Pinpoint the cell where the given text exists, returning its [x, y] midpoint coordinate. 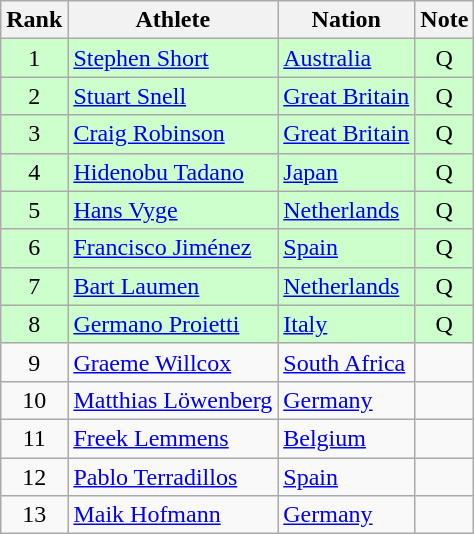
South Africa [346, 362]
5 [34, 210]
3 [34, 134]
Japan [346, 172]
Hans Vyge [173, 210]
Rank [34, 20]
Freek Lemmens [173, 438]
8 [34, 324]
Athlete [173, 20]
2 [34, 96]
1 [34, 58]
Matthias Löwenberg [173, 400]
Pablo Terradillos [173, 477]
Stuart Snell [173, 96]
4 [34, 172]
Maik Hofmann [173, 515]
13 [34, 515]
11 [34, 438]
Craig Robinson [173, 134]
10 [34, 400]
Australia [346, 58]
6 [34, 248]
9 [34, 362]
Germano Proietti [173, 324]
Stephen Short [173, 58]
Graeme Willcox [173, 362]
Francisco Jiménez [173, 248]
Belgium [346, 438]
Bart Laumen [173, 286]
Note [444, 20]
Hidenobu Tadano [173, 172]
12 [34, 477]
7 [34, 286]
Nation [346, 20]
Italy [346, 324]
